Detect which cell encompasses the target text, then output its (X, Y) center coordinate. 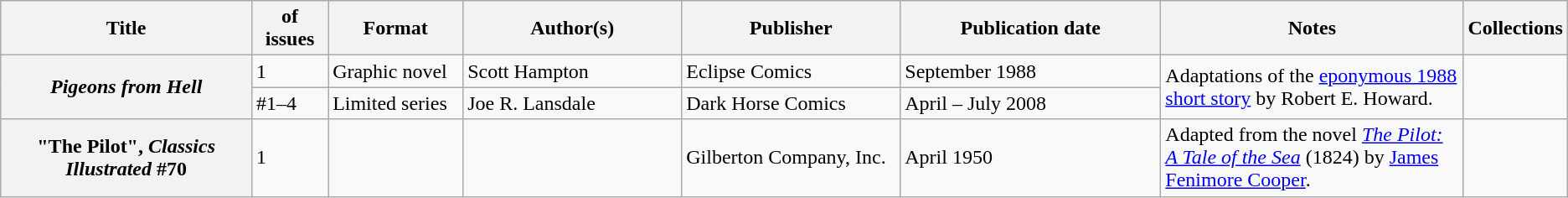
Notes (1312, 29)
#1–4 (290, 103)
Format (395, 29)
Publisher (791, 29)
Collections (1515, 29)
Joe R. Lansdale (573, 103)
Title (126, 29)
Scott Hampton (573, 71)
"The Pilot", Classics Illustrated #70 (126, 158)
Adaptations of the eponymous 1988 short story by Robert E. Howard. (1312, 87)
April – July 2008 (1030, 103)
Author(s) (573, 29)
Publication date (1030, 29)
April 1950 (1030, 158)
Limited series (395, 103)
Adapted from the novel The Pilot: A Tale of the Sea (1824) by James Fenimore Cooper. (1312, 158)
Eclipse Comics (791, 71)
Graphic novel (395, 71)
of issues (290, 29)
Dark Horse Comics (791, 103)
September 1988 (1030, 71)
Gilberton Company, Inc. (791, 158)
Pigeons from Hell (126, 87)
